Output the [x, y] coordinate of the center of the cell containing the given text.  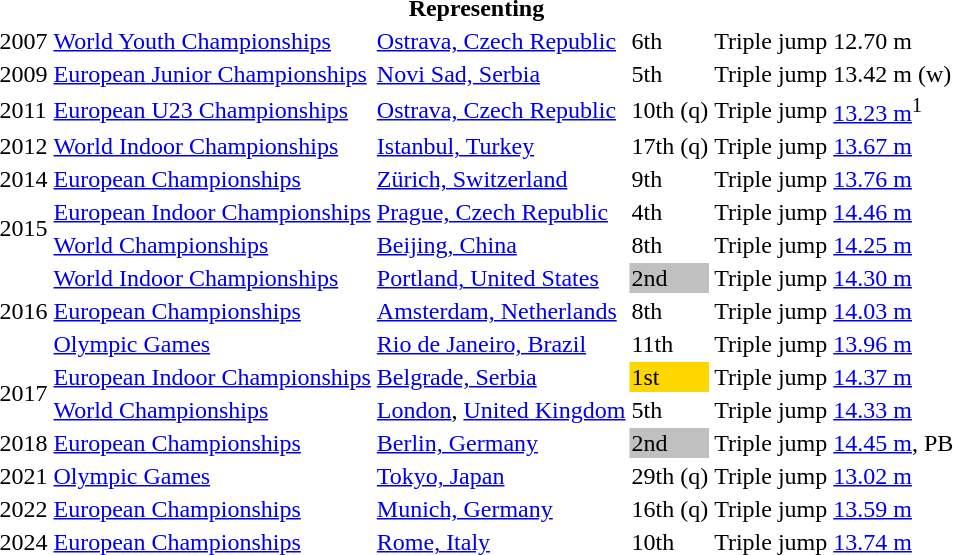
European U23 Championships [212, 110]
6th [670, 41]
29th (q) [670, 476]
9th [670, 179]
London, United Kingdom [501, 410]
Istanbul, Turkey [501, 146]
Tokyo, Japan [501, 476]
Beijing, China [501, 245]
Novi Sad, Serbia [501, 74]
1st [670, 377]
Zürich, Switzerland [501, 179]
World Youth Championships [212, 41]
4th [670, 212]
10th (q) [670, 110]
Belgrade, Serbia [501, 377]
Portland, United States [501, 278]
Munich, Germany [501, 509]
17th (q) [670, 146]
16th (q) [670, 509]
11th [670, 344]
Prague, Czech Republic [501, 212]
Amsterdam, Netherlands [501, 311]
Berlin, Germany [501, 443]
European Junior Championships [212, 74]
Rio de Janeiro, Brazil [501, 344]
